Pinpoint the cell where the given text exists, returning its (X, Y) midpoint coordinate. 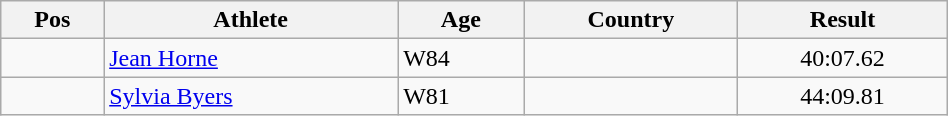
44:09.81 (843, 96)
Age (461, 20)
Country (631, 20)
Sylvia Byers (251, 96)
Result (843, 20)
W84 (461, 58)
40:07.62 (843, 58)
Jean Horne (251, 58)
Pos (52, 20)
W81 (461, 96)
Athlete (251, 20)
